Locate the cell with the specified text and output its [X, Y] center coordinate. 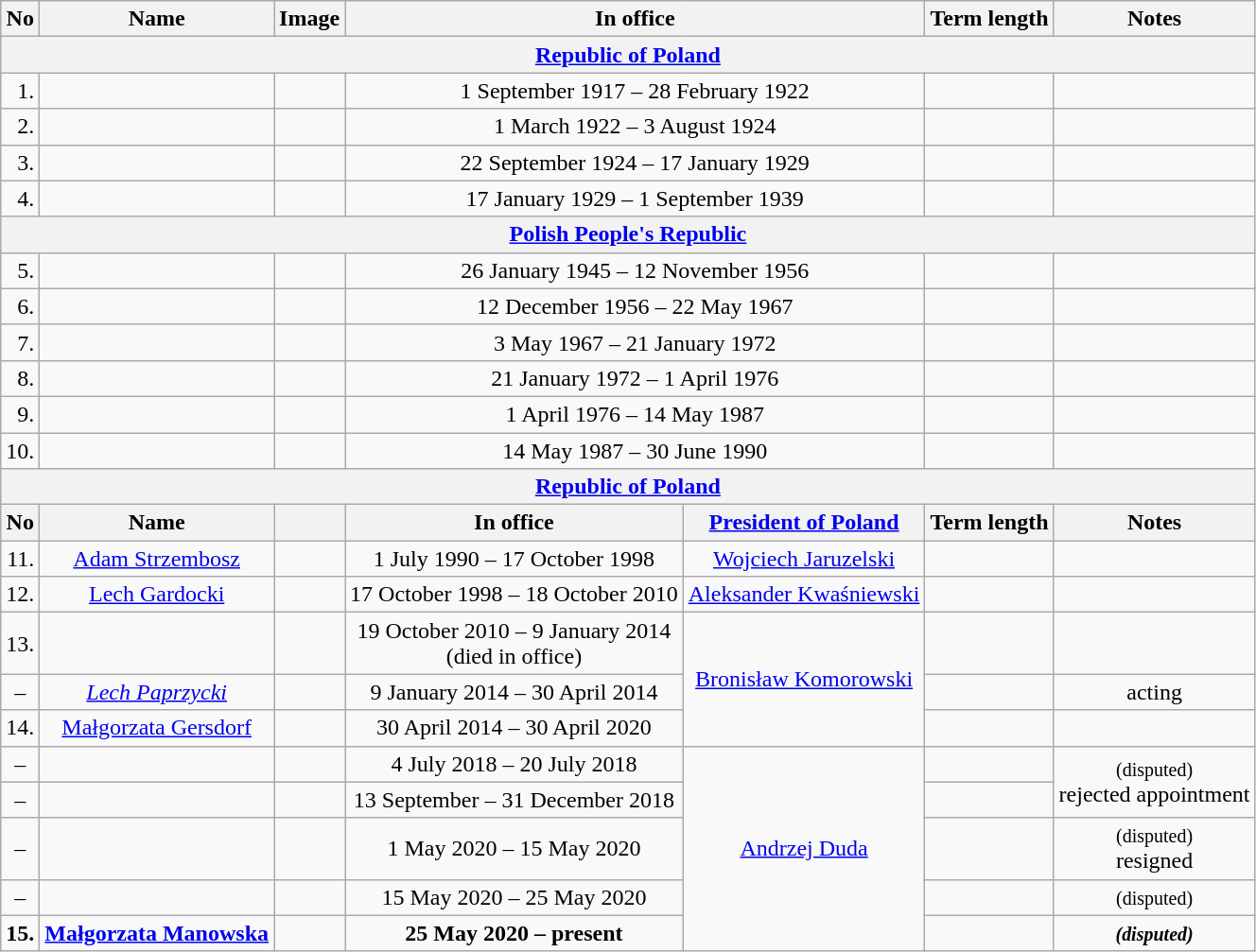
10. [21, 451]
(disputed)resigned [1154, 849]
1 March 1922 – 3 August 1924 [636, 127]
Aleksander Kwaśniewski [804, 595]
2. [21, 127]
9. [21, 414]
19 October 2010 – 9 January 2014(died in office) [515, 643]
26 January 1945 – 12 November 1956 [636, 270]
Image [310, 19]
14 May 1987 – 30 June 1990 [636, 451]
12. [21, 595]
1 September 1917 – 28 February 1922 [636, 91]
acting [1154, 692]
13 September – 31 December 2018 [515, 800]
14. [21, 728]
Bronisław Komorowski [804, 679]
21 January 1972 – 1 April 1976 [636, 378]
4. [21, 199]
8. [21, 378]
Polish People's Republic [628, 234]
Małgorzata Manowska [157, 933]
1 May 2020 – 15 May 2020 [515, 849]
Małgorzata Gersdorf [157, 728]
Adam Strzembosz [157, 559]
17 January 1929 – 1 September 1939 [636, 199]
7. [21, 342]
1. [21, 91]
30 April 2014 – 30 April 2020 [515, 728]
1 July 1990 – 17 October 1998 [515, 559]
President of Poland [804, 523]
15 May 2020 – 25 May 2020 [515, 897]
15. [21, 933]
11. [21, 559]
Lech Gardocki [157, 595]
3. [21, 163]
25 May 2020 – present [515, 933]
13. [21, 643]
9 January 2014 – 30 April 2014 [515, 692]
17 October 1998 – 18 October 2010 [515, 595]
22 September 1924 – 17 January 1929 [636, 163]
Lech Paprzycki [157, 692]
5. [21, 270]
(disputed)rejected appointment [1154, 782]
3 May 1967 – 21 January 1972 [636, 342]
Andrzej Duda [804, 849]
Wojciech Jaruzelski [804, 559]
6. [21, 306]
12 December 1956 – 22 May 1967 [636, 306]
1 April 1976 – 14 May 1987 [636, 414]
4 July 2018 – 20 July 2018 [515, 764]
